Extract the [X, Y] coordinate from the center of the cell holding the provided text.  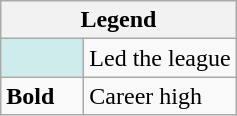
Led the league [160, 58]
Legend [118, 20]
Bold [42, 96]
Career high [160, 96]
